Return [X, Y] of the center of cell containing provided text 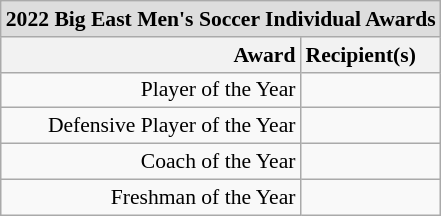
Defensive Player of the Year [151, 126]
Player of the Year [151, 90]
Freshman of the Year [151, 197]
Award [151, 55]
2022 Big East Men's Soccer Individual Awards [221, 19]
Recipient(s) [371, 55]
Coach of the Year [151, 162]
